Pinpoint the cell where the given text exists, returning its [x, y] midpoint coordinate. 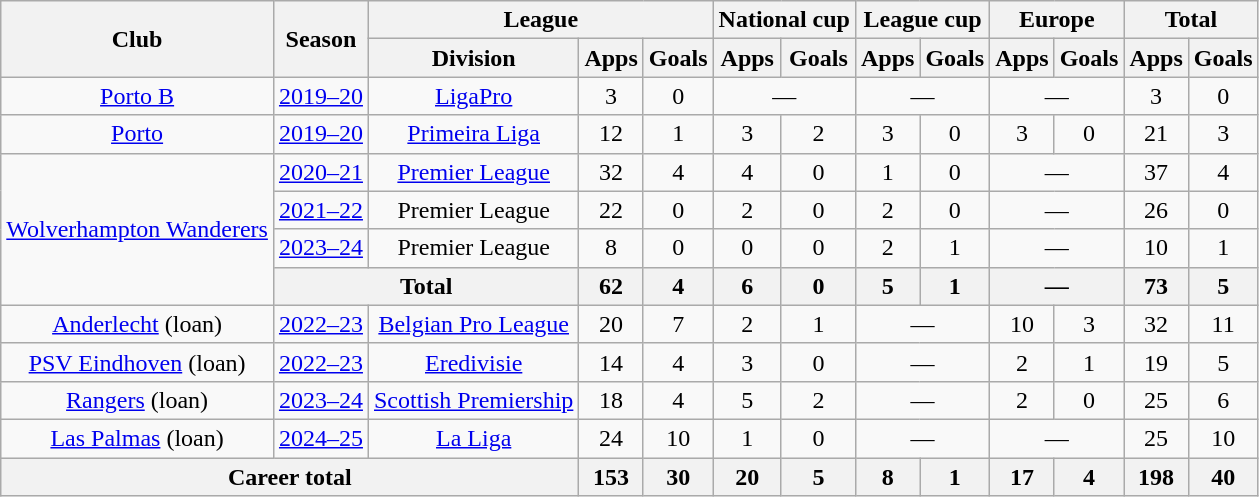
7 [678, 324]
Club [138, 39]
Primeira Liga [473, 134]
21 [1156, 134]
22 [611, 210]
18 [611, 400]
Scottish Premiership [473, 400]
2021–22 [320, 210]
Wolverhampton Wanderers [138, 229]
Porto B [138, 96]
62 [611, 286]
73 [1156, 286]
LigaPro [473, 96]
24 [611, 438]
Rangers (loan) [138, 400]
Anderlecht (loan) [138, 324]
Europe [1057, 20]
40 [1223, 477]
Eredivisie [473, 362]
19 [1156, 362]
2024–25 [320, 438]
League [540, 20]
153 [611, 477]
League cup [922, 20]
12 [611, 134]
National cup [784, 20]
2020–21 [320, 172]
14 [611, 362]
La Liga [473, 438]
26 [1156, 210]
17 [1022, 477]
Season [320, 39]
Division [473, 58]
Career total [290, 477]
Las Palmas (loan) [138, 438]
37 [1156, 172]
30 [678, 477]
Porto [138, 134]
11 [1223, 324]
PSV Eindhoven (loan) [138, 362]
198 [1156, 477]
Belgian Pro League [473, 324]
